Detect which cell encompasses the target text, then output its (x, y) center coordinate. 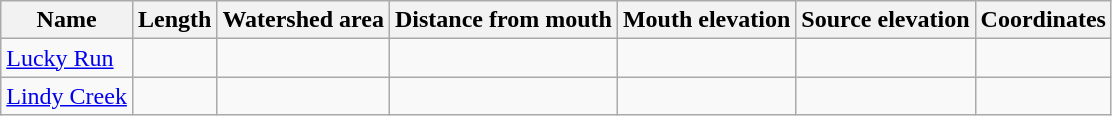
Watershed area (304, 20)
Lindy Creek (67, 96)
Name (67, 20)
Lucky Run (67, 58)
Length (174, 20)
Coordinates (1043, 20)
Distance from mouth (503, 20)
Source elevation (886, 20)
Mouth elevation (706, 20)
